Return (x, y) of the center of cell containing provided text 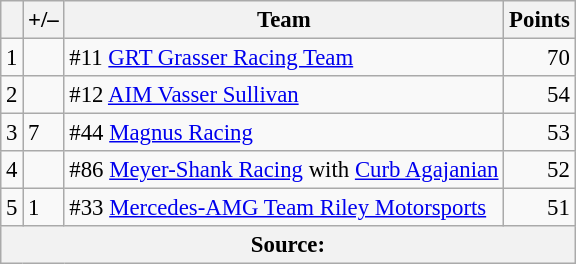
Points (540, 20)
3 (12, 133)
53 (540, 133)
#11 GRT Grasser Racing Team (284, 58)
7 (44, 133)
#33 Mercedes-AMG Team Riley Motorsports (284, 208)
54 (540, 95)
70 (540, 58)
#44 Magnus Racing (284, 133)
5 (12, 208)
#12 AIM Vasser Sullivan (284, 95)
Source: (288, 245)
#86 Meyer-Shank Racing with Curb Agajanian (284, 170)
+/– (44, 20)
51 (540, 208)
4 (12, 170)
2 (12, 95)
52 (540, 170)
Team (284, 20)
